Capture the cell that displays the provided text and extract its (x, y) central coordinate. 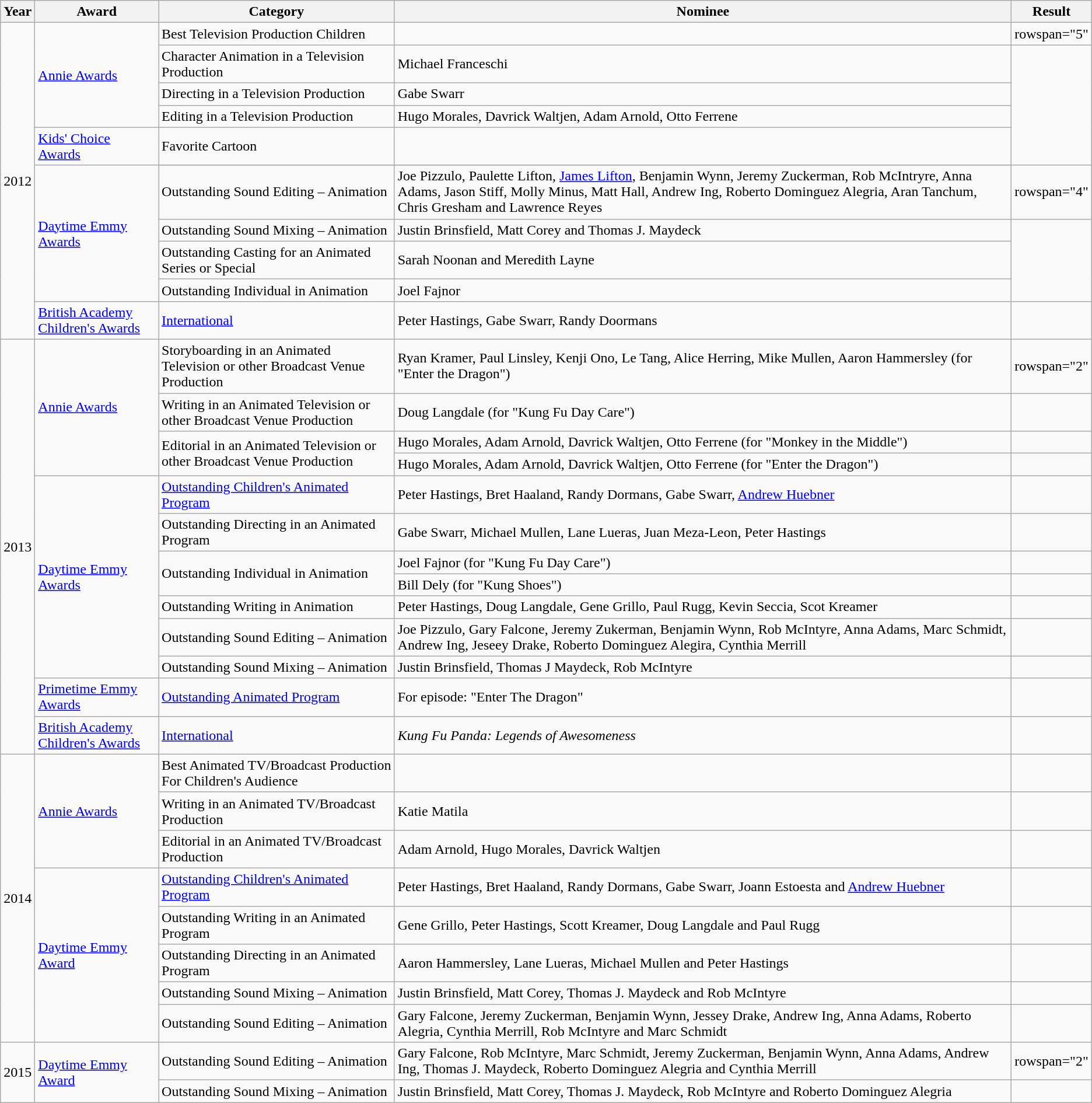
Outstanding Casting for an Animated Series or Special (276, 260)
rowspan="4" (1052, 192)
Category (276, 12)
Joel Fajnor (for "Kung Fu Day Care") (703, 563)
Adam Arnold, Hugo Morales, Davrick Waltjen (703, 849)
Gene Grillo, Peter Hastings, Scott Kreamer, Doug Langdale and Paul Rugg (703, 924)
Gary Falcone, Jeremy Zuckerman, Benjamin Wynn, Jessey Drake, Andrew Ing, Anna Adams, Roberto Alegria, Cynthia Merrill, Rob McIntyre and Marc Schmidt (703, 1024)
Gabe Swarr, Michael Mullen, Lane Lueras, Juan Meza-Leon, Peter Hastings (703, 532)
Michael Franceschi (703, 64)
2012 (17, 181)
Kung Fu Panda: Legends of Awesomeness (703, 735)
Sarah Noonan and Meredith Layne (703, 260)
Editorial in an Animated TV/Broadcast Production (276, 849)
2013 (17, 546)
Outstanding Writing in Animation (276, 607)
Ryan Kramer, Paul Linsley, Kenji Ono, Le Tang, Alice Herring, Mike Mullen, Aaron Hammersley (for "Enter the Dragon") (703, 366)
Best Animated TV/Broadcast Production For Children's Audience (276, 773)
Peter Hastings, Bret Haaland, Randy Dormans, Gabe Swarr, Andrew Huebner (703, 495)
Nominee (703, 12)
Justin Brinsfield, Matt Corey and Thomas J. Maydeck (703, 230)
Favorite Cartoon (276, 146)
Peter Hastings, Doug Langdale, Gene Grillo, Paul Rugg, Kevin Seccia, Scot Kreamer (703, 607)
Editing in a Television Production (276, 116)
Bill Dely (for "Kung Shoes") (703, 585)
Peter Hastings, Bret Haaland, Randy Dormans, Gabe Swarr, Joann Estoesta and Andrew Huebner (703, 887)
2015 (17, 1073)
Character Animation in a Television Production (276, 64)
Storyboarding in an Animated Television or other Broadcast Venue Production (276, 366)
Award (97, 12)
Justin Brinsfield, Thomas J Maydeck, Rob McIntyre (703, 667)
Doug Langdale (for "Kung Fu Day Care") (703, 412)
Katie Matila (703, 811)
Peter Hastings, Gabe Swarr, Randy Doormans (703, 320)
Hugo Morales, Adam Arnold, Davrick Waltjen, Otto Ferrene (for "Monkey in the Middle") (703, 442)
Directing in a Television Production (276, 94)
rowspan="5" (1052, 34)
Gabe Swarr (703, 94)
For episode: "Enter The Dragon" (703, 697)
Hugo Morales, Davrick Waltjen, Adam Arnold, Otto Ferrene (703, 116)
Hugo Morales, Adam Arnold, Davrick Waltjen, Otto Ferrene (for "Enter the Dragon") (703, 465)
Best Television Production Children (276, 34)
Kids' Choice Awards (97, 146)
Outstanding Animated Program (276, 697)
Aaron Hammersley, Lane Lueras, Michael Mullen and Peter Hastings (703, 963)
Year (17, 12)
2014 (17, 898)
Justin Brinsfield, Matt Corey, Thomas J. Maydeck, Rob McIntyre and Roberto Dominguez Alegria (703, 1091)
Editorial in an Animated Television or other Broadcast Venue Production (276, 453)
Outstanding Writing in an Animated Program (276, 924)
Writing in an Animated TV/Broadcast Production (276, 811)
Writing in an Animated Television or other Broadcast Venue Production (276, 412)
Joel Fajnor (703, 290)
Result (1052, 12)
Justin Brinsfield, Matt Corey, Thomas J. Maydeck and Rob McIntyre (703, 993)
Primetime Emmy Awards (97, 697)
